Detect which cell encompasses the target text, then output its [x, y] center coordinate. 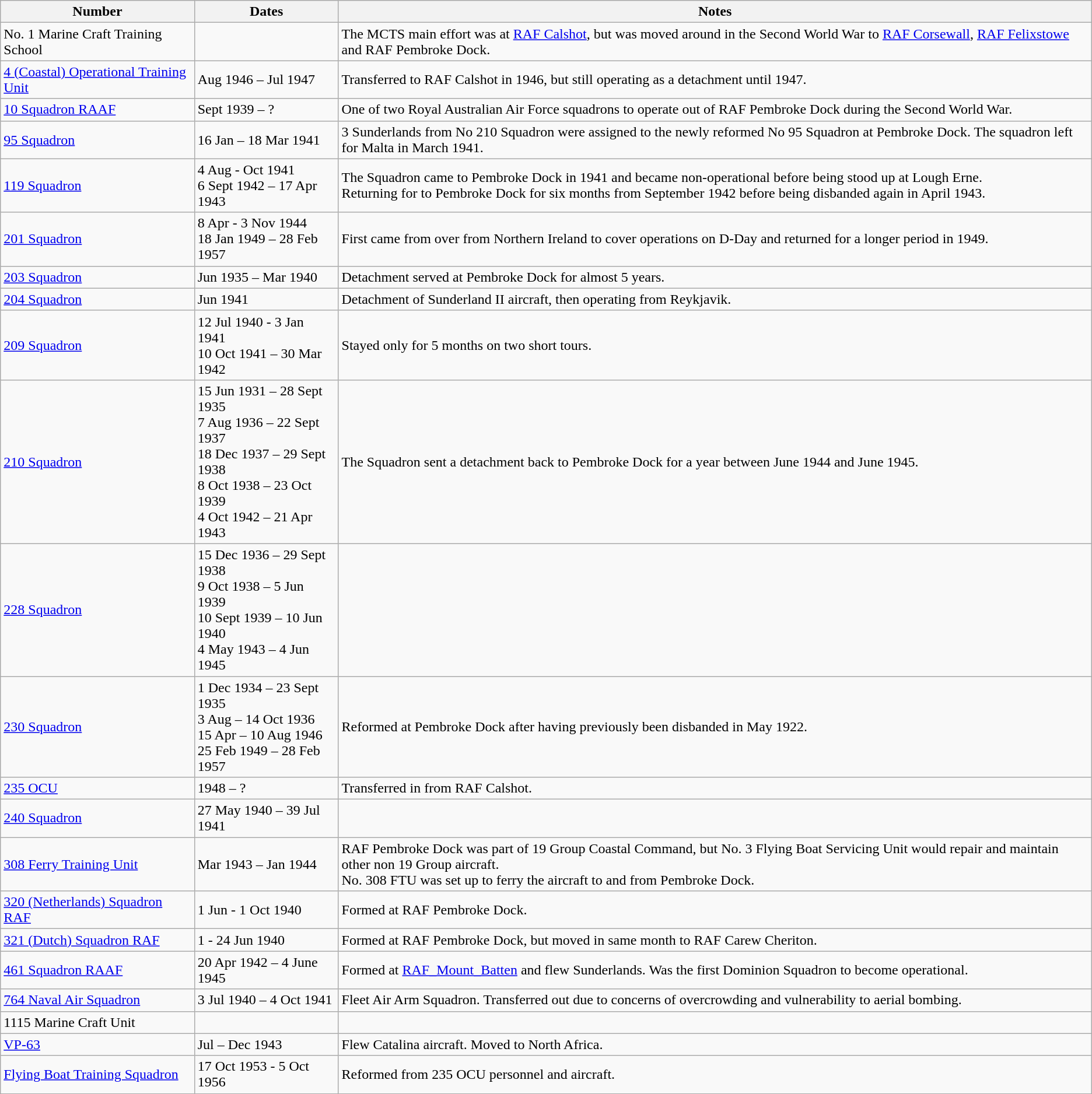
209 Squadron [97, 345]
Detachment of Sunderland II aircraft, then operating from Reykjavik. [715, 299]
1 - 24 Jun 1940 [266, 940]
1 Dec 1934 – 23 Sept 19353 Aug – 14 Oct 193615 Apr – 10 Aug 194625 Feb 1949 – 28 Feb 1957 [266, 727]
VP-63 [97, 1044]
Detachment served at Pembroke Dock for almost 5 years. [715, 277]
Reformed from 235 OCU personnel and aircraft. [715, 1074]
308 Ferry Training Unit [97, 864]
16 Jan – 18 Mar 1941 [266, 140]
201 Squadron [97, 239]
Transferred to RAF Calshot in 1946, but still operating as a detachment until 1947. [715, 79]
4 (Coastal) Operational Training Unit [97, 79]
17 Oct 1953 - 5 Oct 1956 [266, 1074]
One of two Royal Australian Air Force squadrons to operate out of RAF Pembroke Dock during the Second World War. [715, 110]
Mar 1943 – Jan 1944 [266, 864]
Jun 1935 – Mar 1940 [266, 277]
Transferred in from RAF Calshot. [715, 788]
Jun 1941 [266, 299]
203 Squadron [97, 277]
Jul – Dec 1943 [266, 1044]
Aug 1946 – Jul 1947 [266, 79]
15 Dec 1936 – 29 Sept 19389 Oct 1938 – 5 Jun 193910 Sept 1939 – 10 Jun 19404 May 1943 – 4 Jun 1945 [266, 610]
1948 – ? [266, 788]
The Squadron sent a detachment back to Pembroke Dock for a year between June 1944 and June 1945. [715, 462]
Notes [715, 12]
Dates [266, 12]
10 Squadron RAAF [97, 110]
20 Apr 1942 – 4 June 1945 [266, 970]
4 Aug - Oct 19416 Sept 1942 – 17 Apr 1943 [266, 185]
119 Squadron [97, 185]
Number [97, 12]
95 Squadron [97, 140]
Reformed at Pembroke Dock after having previously been disbanded in May 1922. [715, 727]
The MCTS main effort was at RAF Calshot, but was moved around in the Second World War to RAF Corsewall, RAF Felixstowe and RAF Pembroke Dock. [715, 42]
Flying Boat Training Squadron [97, 1074]
320 (Netherlands) Squadron RAF [97, 910]
12 Jul 1940 - 3 Jan 194110 Oct 1941 – 30 Mar 1942 [266, 345]
230 Squadron [97, 727]
Stayed only for 5 months on two short tours. [715, 345]
Flew Catalina aircraft. Moved to North Africa. [715, 1044]
8 Apr - 3 Nov 194418 Jan 1949 – 28 Feb 1957 [266, 239]
240 Squadron [97, 819]
Sept 1939 – ? [266, 110]
27 May 1940 – 39 Jul 1941 [266, 819]
764 Naval Air Squadron [97, 1000]
Fleet Air Arm Squadron. Transferred out due to concerns of overcrowding and vulnerability to aerial bombing. [715, 1000]
15 Jun 1931 – 28 Sept 19357 Aug 1936 – 22 Sept 193718 Dec 1937 – 29 Sept 19388 Oct 1938 – 23 Oct 19394 Oct 1942 – 21 Apr 1943 [266, 462]
Formed at RAF Pembroke Dock, but moved in same month to RAF Carew Cheriton. [715, 940]
Formed at RAF_Mount_Batten and flew Sunderlands. Was the first Dominion Squadron to become operational. [715, 970]
1 Jun - 1 Oct 1940 [266, 910]
321 (Dutch) Squadron RAF [97, 940]
461 Squadron RAAF [97, 970]
1115 Marine Craft Unit [97, 1022]
3 Sunderlands from No 210 Squadron were assigned to the newly reformed No 95 Squadron at Pembroke Dock. The squadron left for Malta in March 1941. [715, 140]
3 Jul 1940 – 4 Oct 1941 [266, 1000]
210 Squadron [97, 462]
235 OCU [97, 788]
228 Squadron [97, 610]
204 Squadron [97, 299]
First came from over from Northern Ireland to cover operations on D-Day and returned for a longer period in 1949. [715, 239]
Formed at RAF Pembroke Dock. [715, 910]
No. 1 Marine Craft Training School [97, 42]
